Detect which cell encompasses the target text, then output its [X, Y] center coordinate. 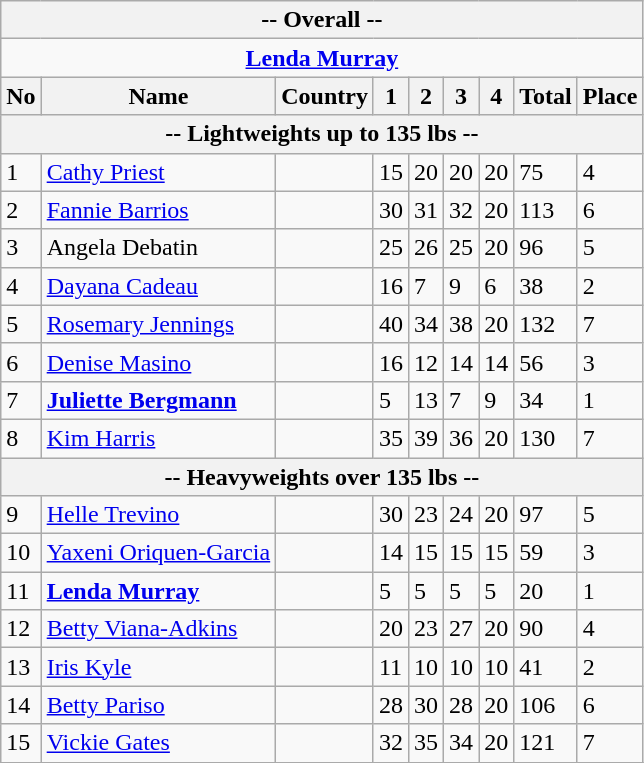
59 [546, 553]
-- Heavyweights over 135 lbs -- [322, 477]
27 [462, 629]
56 [546, 362]
-- Lightweights up to 135 lbs -- [322, 134]
Juliette Bergmann [158, 400]
132 [546, 324]
Betty Viana-Adkins [158, 629]
-- Overall -- [322, 20]
24 [462, 515]
31 [426, 210]
No [21, 96]
Iris Kyle [158, 667]
Denise Masino [158, 362]
75 [546, 172]
Angela Debatin [158, 248]
90 [546, 629]
Name [158, 96]
97 [546, 515]
Fannie Barrios [158, 210]
Betty Pariso [158, 705]
Total [546, 96]
106 [546, 705]
Kim Harris [158, 438]
96 [546, 248]
Dayana Cadeau [158, 286]
41 [546, 667]
Yaxeni Oriquen-Garcia [158, 553]
Helle Trevino [158, 515]
Place [610, 96]
8 [21, 438]
26 [426, 248]
Vickie Gates [158, 743]
Rosemary Jennings [158, 324]
121 [546, 743]
Country [325, 96]
40 [390, 324]
113 [546, 210]
130 [546, 438]
Cathy Priest [158, 172]
39 [426, 438]
36 [462, 438]
